Extract the [x, y] coordinate from the center of the cell holding the provided text.  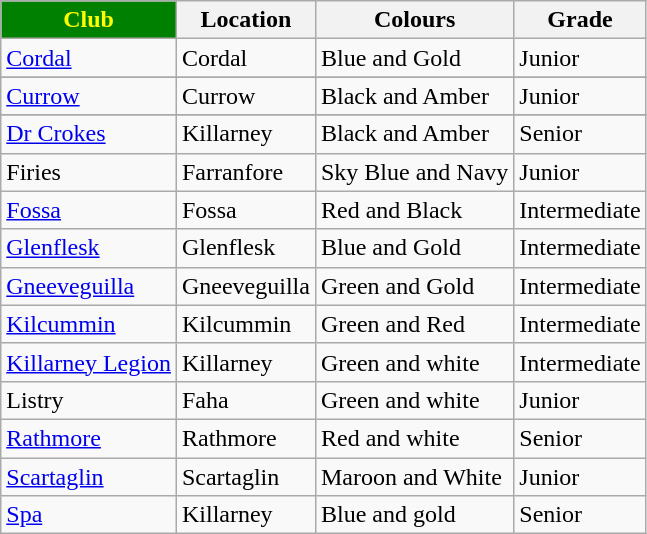
Farranfore [246, 172]
Colours [414, 20]
Red and white [414, 438]
Dr Crokes [89, 134]
Sky Blue and Navy [414, 172]
Spa [89, 515]
Listry [89, 400]
Killarney Legion [89, 362]
Green and Red [414, 324]
Grade [580, 20]
Maroon and White [414, 477]
Faha [246, 400]
Location [246, 20]
Green and Gold [414, 286]
Red and Black [414, 210]
Firies [89, 172]
Club [89, 20]
Blue and gold [414, 515]
